For the text-containing cell, return its midpoint in [x, y] coordinate format. 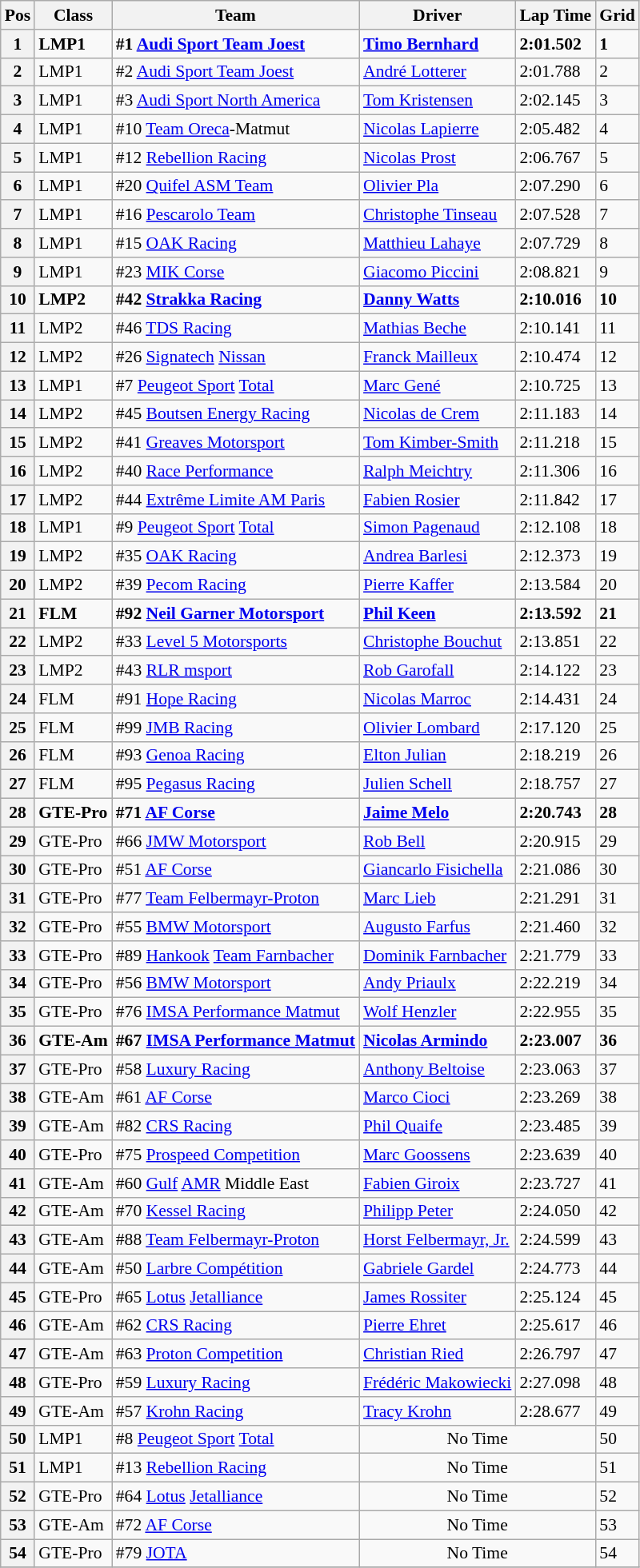
#26 Signatech Nissan [235, 357]
Ralph Meichtry [437, 471]
#64 Lotus Jetalliance [235, 1497]
2:11.306 [555, 471]
2:24.599 [555, 1240]
#55 BMW Motorsport [235, 927]
2:06.767 [555, 158]
#66 JMW Motorsport [235, 841]
2:08.821 [555, 272]
2:07.729 [555, 243]
Philipp Peter [437, 1211]
#41 Greaves Motorsport [235, 443]
Giacomo Piccini [437, 272]
#2 Audi Sport Team Joest [235, 72]
#33 Level 5 Motorsports [235, 642]
2:10.474 [555, 357]
Nicolas Lapierre [437, 130]
#9 Peugeot Sport Total [235, 528]
#95 Pegasus Racing [235, 784]
#76 IMSA Performance Matmut [235, 1012]
#20 Quifel ASM Team [235, 186]
#3 Audi Sport North America [235, 101]
2:23.007 [555, 1041]
Wolf Henzler [437, 1012]
2:24.050 [555, 1211]
Pos [18, 15]
Grid [618, 15]
2:01.502 [555, 44]
Fabien Rosier [437, 500]
2:21.086 [555, 870]
#35 OAK Racing [235, 557]
Nicolas Marroc [437, 699]
2:21.460 [555, 927]
#42 Strakka Racing [235, 300]
Andrea Barlesi [437, 557]
2:11.842 [555, 500]
Christophe Bouchut [437, 642]
#91 Hope Racing [235, 699]
Driver [437, 15]
2:23.485 [555, 1127]
#7 Peugeot Sport Total [235, 385]
2:23.727 [555, 1183]
Marc Lieb [437, 899]
Christian Ried [437, 1355]
Nicolas de Crem [437, 414]
2:02.145 [555, 101]
Jaime Melo [437, 813]
2:05.482 [555, 130]
Nicolas Prost [437, 158]
2:10.016 [555, 300]
#58 Luxury Racing [235, 1069]
#50 Larbre Compétition [235, 1269]
#44 Extrême Limite AM Paris [235, 500]
#71 AF Corse [235, 813]
#65 Lotus Jetalliance [235, 1297]
#75 Prospeed Competition [235, 1155]
Simon Pagenaud [437, 528]
Matthieu Lahaye [437, 243]
#40 Race Performance [235, 471]
Anthony Beltoise [437, 1069]
#16 Pescarolo Team [235, 215]
#56 BMW Motorsport [235, 983]
2:07.290 [555, 186]
#12 Rebellion Racing [235, 158]
#15 OAK Racing [235, 243]
Tom Kristensen [437, 101]
#67 IMSA Performance Matmut [235, 1041]
2:25.124 [555, 1297]
Nicolas Armindo [437, 1041]
Mathias Beche [437, 329]
Julien Schell [437, 784]
Franck Mailleux [437, 357]
Lap Time [555, 15]
Team [235, 15]
2:14.122 [555, 671]
2:14.431 [555, 699]
#77 Team Felbermayr-Proton [235, 899]
2:10.725 [555, 385]
Class [73, 15]
2:13.584 [555, 585]
2:10.141 [555, 329]
#92 Neil Garner Motorsport [235, 613]
Horst Felbermayr, Jr. [437, 1240]
Fabien Giroix [437, 1183]
Christophe Tinseau [437, 215]
Timo Bernhard [437, 44]
2:27.098 [555, 1382]
#82 CRS Racing [235, 1127]
#46 TDS Racing [235, 329]
2:17.120 [555, 728]
Marc Gené [437, 385]
2:20.743 [555, 813]
#61 AF Corse [235, 1098]
#57 Krohn Racing [235, 1411]
2:22.219 [555, 983]
2:21.291 [555, 899]
2:28.677 [555, 1411]
Marco Cioci [437, 1098]
Elton Julian [437, 756]
Gabriele Gardel [437, 1269]
Augusto Farfus [437, 927]
#45 Boutsen Energy Racing [235, 414]
#60 Gulf AMR Middle East [235, 1183]
#72 AF Corse [235, 1525]
2:11.218 [555, 443]
Tracy Krohn [437, 1411]
2:13.851 [555, 642]
#88 Team Felbermayr-Proton [235, 1240]
Marc Goossens [437, 1155]
#23 MIK Corse [235, 272]
2:23.063 [555, 1069]
André Lotterer [437, 72]
#99 JMB Racing [235, 728]
#39 Pecom Racing [235, 585]
#43 RLR msport [235, 671]
2:11.183 [555, 414]
Rob Garofall [437, 671]
#63 Proton Competition [235, 1355]
Andy Priaulx [437, 983]
#10 Team Oreca-Matmut [235, 130]
2:13.592 [555, 613]
#8 Peugeot Sport Total [235, 1439]
2:18.757 [555, 784]
#51 AF Corse [235, 870]
#93 Genoa Racing [235, 756]
Pierre Ehret [437, 1326]
2:25.617 [555, 1326]
Olivier Lombard [437, 728]
#1 Audi Sport Team Joest [235, 44]
2:23.639 [555, 1155]
Phil Quaife [437, 1127]
James Rossiter [437, 1297]
2:22.955 [555, 1012]
Phil Keen [437, 613]
#89 Hankook Team Farnbacher [235, 956]
2:12.373 [555, 557]
#62 CRS Racing [235, 1326]
2:24.773 [555, 1269]
2:20.915 [555, 841]
2:21.779 [555, 956]
Dominik Farnbacher [437, 956]
#13 Rebellion Racing [235, 1468]
2:26.797 [555, 1355]
Danny Watts [437, 300]
Pierre Kaffer [437, 585]
2:12.108 [555, 528]
2:07.528 [555, 215]
Tom Kimber-Smith [437, 443]
#70 Kessel Racing [235, 1211]
Giancarlo Fisichella [437, 870]
Rob Bell [437, 841]
#59 Luxury Racing [235, 1382]
2:23.269 [555, 1098]
2:18.219 [555, 756]
Olivier Pla [437, 186]
2:01.788 [555, 72]
Frédéric Makowiecki [437, 1382]
#79 JOTA [235, 1554]
